Detect which cell encompasses the target text, then output its [X, Y] center coordinate. 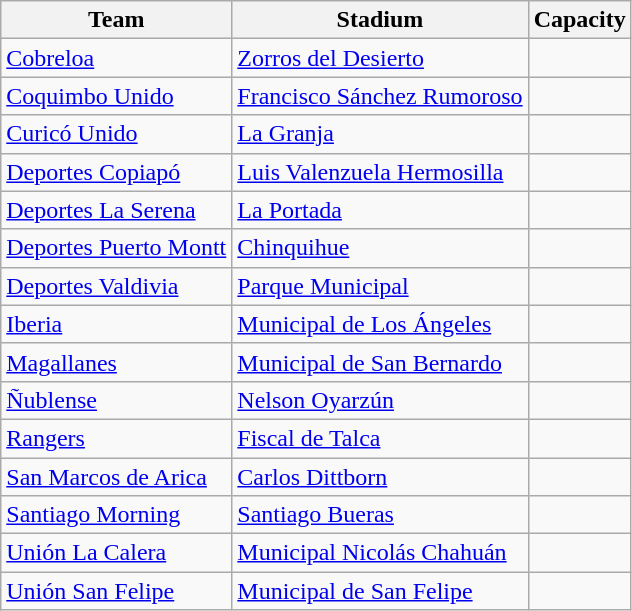
Santiago Morning [116, 515]
Cobreloa [116, 58]
Municipal Nicolás Chahuán [380, 553]
Santiago Bueras [380, 515]
Fiscal de Talca [380, 438]
Coquimbo Unido [116, 96]
Ñublense [116, 400]
Carlos Dittborn [380, 477]
San Marcos de Arica [116, 477]
La Portada [380, 210]
Municipal de San Bernardo [380, 362]
Capacity [580, 20]
Iberia [116, 324]
Chinquihue [380, 248]
Curicó Unido [116, 134]
Magallanes [116, 362]
Unión San Felipe [116, 591]
Stadium [380, 20]
Deportes Valdivia [116, 286]
Zorros del Desierto [380, 58]
Nelson Oyarzún [380, 400]
Deportes Puerto Montt [116, 248]
La Granja [380, 134]
Team [116, 20]
Unión La Calera [116, 553]
Luis Valenzuela Hermosilla [380, 172]
Parque Municipal [380, 286]
Deportes La Serena [116, 210]
Municipal de San Felipe [380, 591]
Municipal de Los Ángeles [380, 324]
Deportes Copiapó [116, 172]
Francisco Sánchez Rumoroso [380, 96]
Rangers [116, 438]
